Provide the (x, y) coordinate of the cell's center where the given text is located.  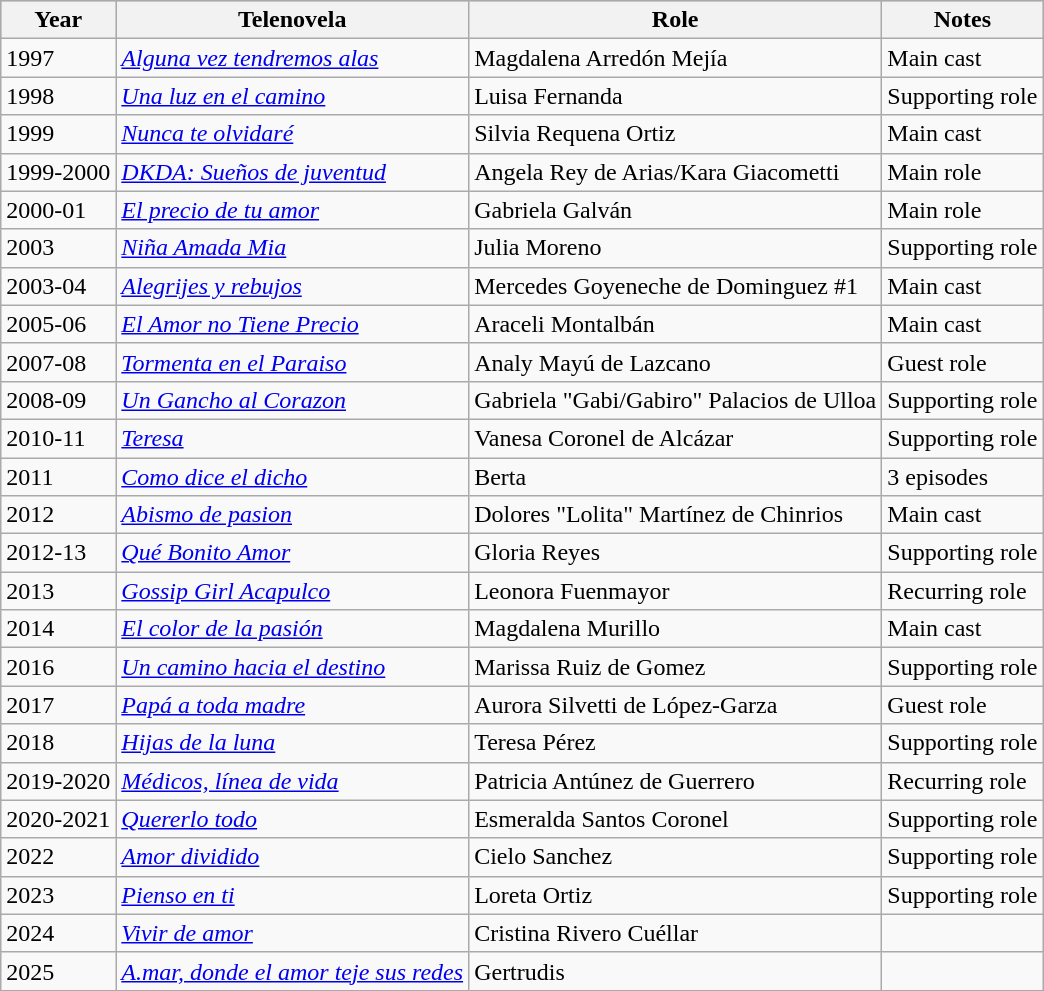
2013 (58, 591)
Hijas de la luna (292, 743)
Médicos, línea de vida (292, 781)
Gossip Girl Acapulco (292, 591)
Telenovela (292, 20)
2018 (58, 743)
2012-13 (58, 553)
Analy Mayú de Lazcano (676, 362)
Leonora Fuenmayor (676, 591)
Gabriela "Gabi/Gabiro" Palacios de Ulloa (676, 400)
El Amor no Tiene Precio (292, 324)
El precio de tu amor (292, 210)
2023 (58, 895)
El color de la pasión (292, 629)
1999-2000 (58, 172)
Alguna vez tendremos alas (292, 58)
Role (676, 20)
Tormenta en el Paraiso (292, 362)
Angela Rey de Arias/Kara Giacometti (676, 172)
Mercedes Goyeneche de Dominguez #1 (676, 286)
2022 (58, 857)
Esmeralda Santos Coronel (676, 819)
DKDA: Sueños de juventud (292, 172)
1998 (58, 96)
Julia Moreno (676, 248)
Berta (676, 477)
Loreta Ortiz (676, 895)
Magdalena Murillo (676, 629)
Cielo Sanchez (676, 857)
2005-06 (58, 324)
2020-2021 (58, 819)
Amor dividido (292, 857)
2014 (58, 629)
Un Gancho al Corazon (292, 400)
Nunca te olvidaré (292, 134)
Notes (962, 20)
1997 (58, 58)
Una luz en el camino (292, 96)
Marissa Ruiz de Gomez (676, 667)
2017 (58, 705)
Un camino hacia el destino (292, 667)
Como dice el dicho (292, 477)
Abismo de pasion (292, 515)
1999 (58, 134)
Qué Bonito Amor (292, 553)
2011 (58, 477)
2003-04 (58, 286)
2008-09 (58, 400)
Gloria Reyes (676, 553)
Pienso en ti (292, 895)
Aurora Silvetti de López-Garza (676, 705)
Cristina Rivero Cuéllar (676, 933)
Teresa (292, 438)
Dolores "Lolita" Martínez de Chinrios (676, 515)
Quererlo todo (292, 819)
2019-2020 (58, 781)
2003 (58, 248)
Araceli Montalbán (676, 324)
2000-01 (58, 210)
A.mar, donde el amor teje sus redes (292, 971)
Patricia Antúnez de Guerrero (676, 781)
Gabriela Galván (676, 210)
2012 (58, 515)
Year (58, 20)
Papá a toda madre (292, 705)
2010-11 (58, 438)
2025 (58, 971)
2024 (58, 933)
Magdalena Arredón Mejía (676, 58)
2007-08 (58, 362)
Alegrijes y rebujos (292, 286)
Vanesa Coronel de Alcázar (676, 438)
2016 (58, 667)
3 episodes (962, 477)
Luisa Fernanda (676, 96)
Vivir de amor (292, 933)
Silvia Requena Ortiz (676, 134)
Gertrudis (676, 971)
Teresa Pérez (676, 743)
Niña Amada Mia (292, 248)
